Determine the (X, Y) coordinate at the center of the cell enclosing the given text.  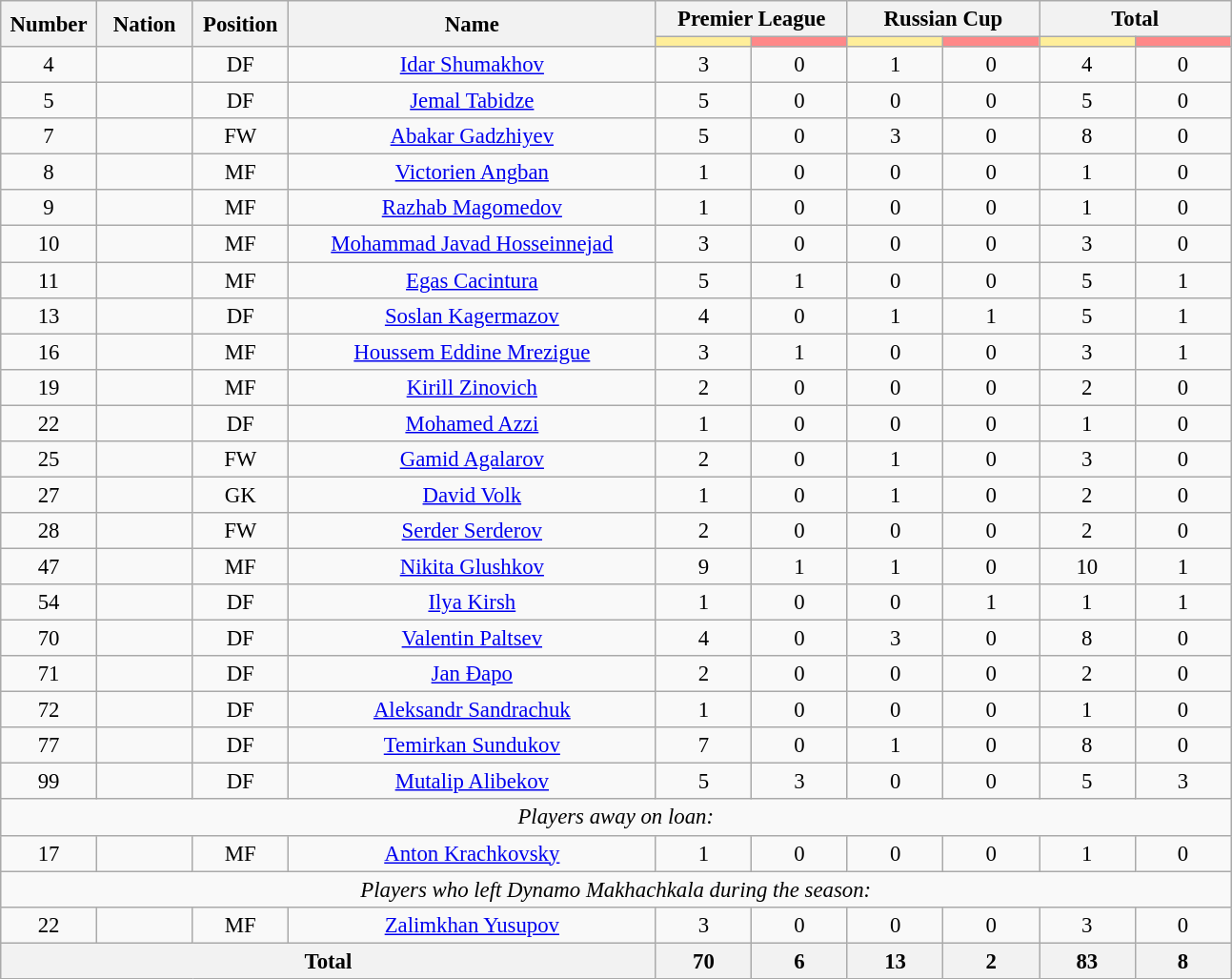
83 (1086, 961)
Mutalip Alibekov (473, 782)
Anton Krachkovsky (473, 853)
Soslan Kagermazov (473, 316)
Kirill Zinovich (473, 387)
Players away on loan: (616, 818)
Number (50, 24)
Abakar Gadzhiyev (473, 136)
Ilya Kirsh (473, 602)
Jemal Tabidze (473, 101)
28 (50, 531)
27 (50, 495)
Gamid Agalarov (473, 459)
Players who left Dynamo Makhachkala during the season: (616, 889)
Victorien Angban (473, 173)
GK (240, 495)
Serder Serderov (473, 531)
Zalimkhan Yusupov (473, 925)
Mohammad Javad Hosseinnejad (473, 244)
Temirkan Sundukov (473, 745)
71 (50, 674)
Aleksandr Sandrachuk (473, 710)
11 (50, 280)
25 (50, 459)
54 (50, 602)
Idar Shumakhov (473, 65)
6 (800, 961)
Nation (145, 24)
99 (50, 782)
Name (473, 24)
47 (50, 566)
77 (50, 745)
Position (240, 24)
Jan Đapo (473, 674)
16 (50, 352)
Egas Cacintura (473, 280)
19 (50, 387)
David Volk (473, 495)
72 (50, 710)
Houssem Eddine Mrezigue (473, 352)
Premier League (751, 19)
Mohamed Azzi (473, 423)
Nikita Glushkov (473, 566)
17 (50, 853)
Valentin Paltsev (473, 639)
Russian Cup (943, 19)
Razhab Magomedov (473, 209)
